Detect which cell encompasses the target text, then output its [x, y] center coordinate. 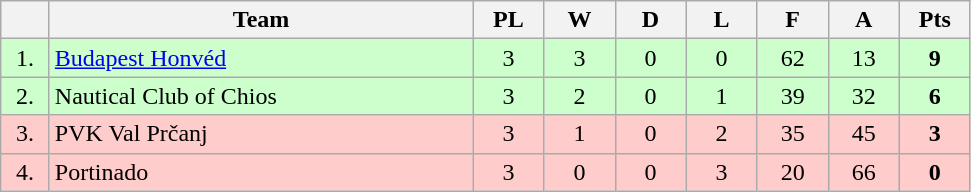
2. [26, 96]
Nautical Club of Chios [261, 96]
9 [934, 58]
62 [792, 58]
PVK Val Prčanj [261, 134]
13 [864, 58]
45 [864, 134]
Portinado [261, 172]
32 [864, 96]
1. [26, 58]
3. [26, 134]
4. [26, 172]
F [792, 20]
PL [508, 20]
39 [792, 96]
W [580, 20]
66 [864, 172]
A [864, 20]
L [722, 20]
35 [792, 134]
6 [934, 96]
Pts [934, 20]
Team [261, 20]
D [650, 20]
Budapest Honvéd [261, 58]
20 [792, 172]
